Search for the cell housing the specified text and yield its [x, y] center coordinate. 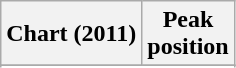
Peakposition [188, 34]
Chart (2011) [72, 34]
